Return the [X, Y] coordinate for the center point of the cell that contains the specified text.  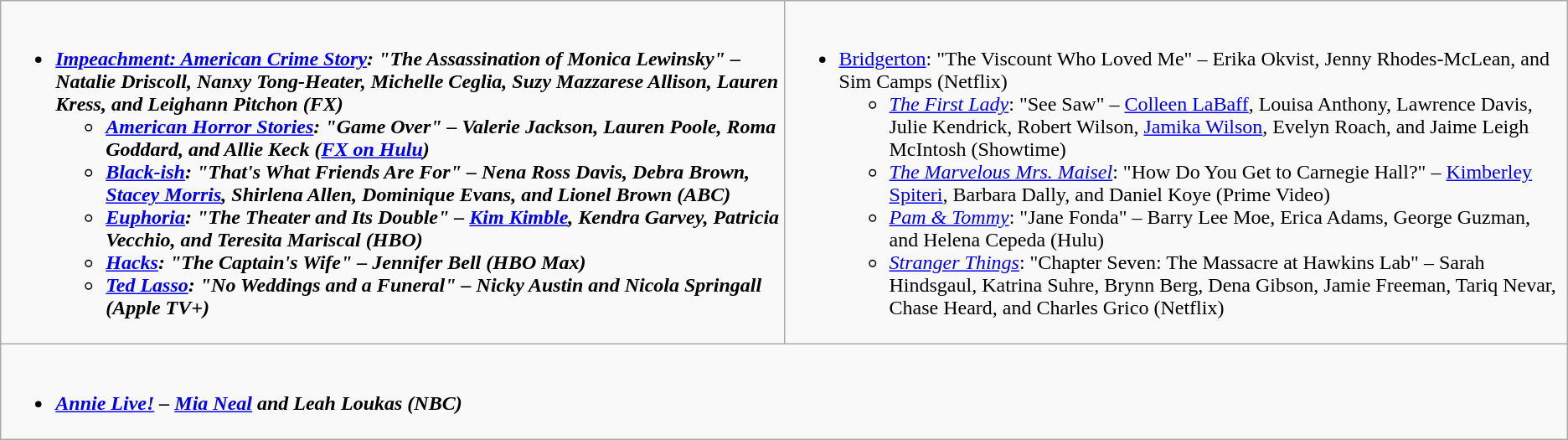
Annie Live! – Mia Neal and Leah Loukas (NBC) [784, 392]
